Output the (X, Y) coordinate of the center of the cell containing the given text.  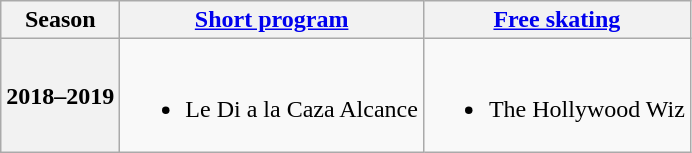
Free skating (556, 20)
2018–2019 (60, 96)
Le Di a la Caza Alcance (272, 96)
Season (60, 20)
The Hollywood Wiz (556, 96)
Short program (272, 20)
